Provide the (x, y) coordinate of the cell's center where the given text is located.  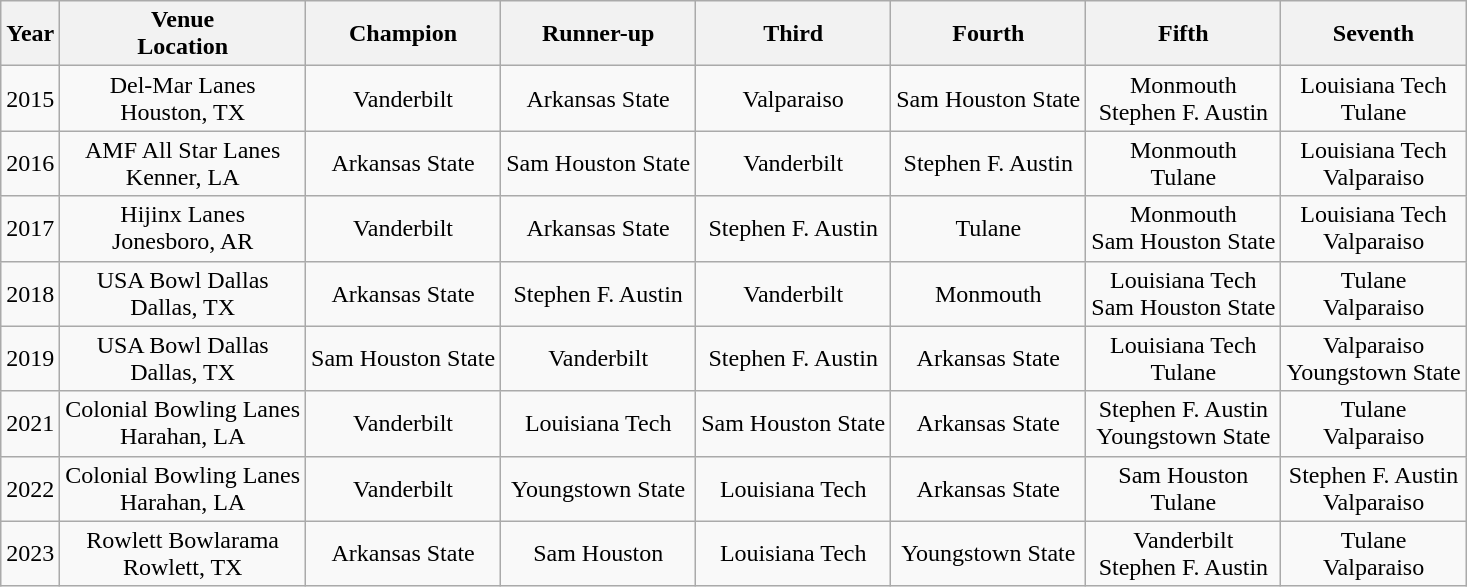
AMF All Star LanesKenner, LA (183, 164)
Stephen F. AustinValparaiso (1374, 488)
ValparaisoYoungstown State (1374, 358)
2019 (30, 358)
2015 (30, 98)
2018 (30, 294)
Rowlett BowlaramaRowlett, TX (183, 554)
2021 (30, 424)
Stephen F. AustinYoungstown State (1184, 424)
Valparaiso (794, 98)
Runner-up (598, 34)
Tulane (988, 228)
Sam HoustonTulane (1184, 488)
Fifth (1184, 34)
Del-Mar LanesHouston, TX (183, 98)
Third (794, 34)
VanderbiltStephen F. Austin (1184, 554)
MonmouthSam Houston State (1184, 228)
2023 (30, 554)
Monmouth (988, 294)
2017 (30, 228)
Sam Houston (598, 554)
MonmouthStephen F. Austin (1184, 98)
Hijinx LanesJonesboro, AR (183, 228)
Champion (404, 34)
Louisiana TechSam Houston State (1184, 294)
Year (30, 34)
2016 (30, 164)
2022 (30, 488)
MonmouthTulane (1184, 164)
Fourth (988, 34)
Seventh (1374, 34)
VenueLocation (183, 34)
